Return (X, Y) of the center of cell containing provided text 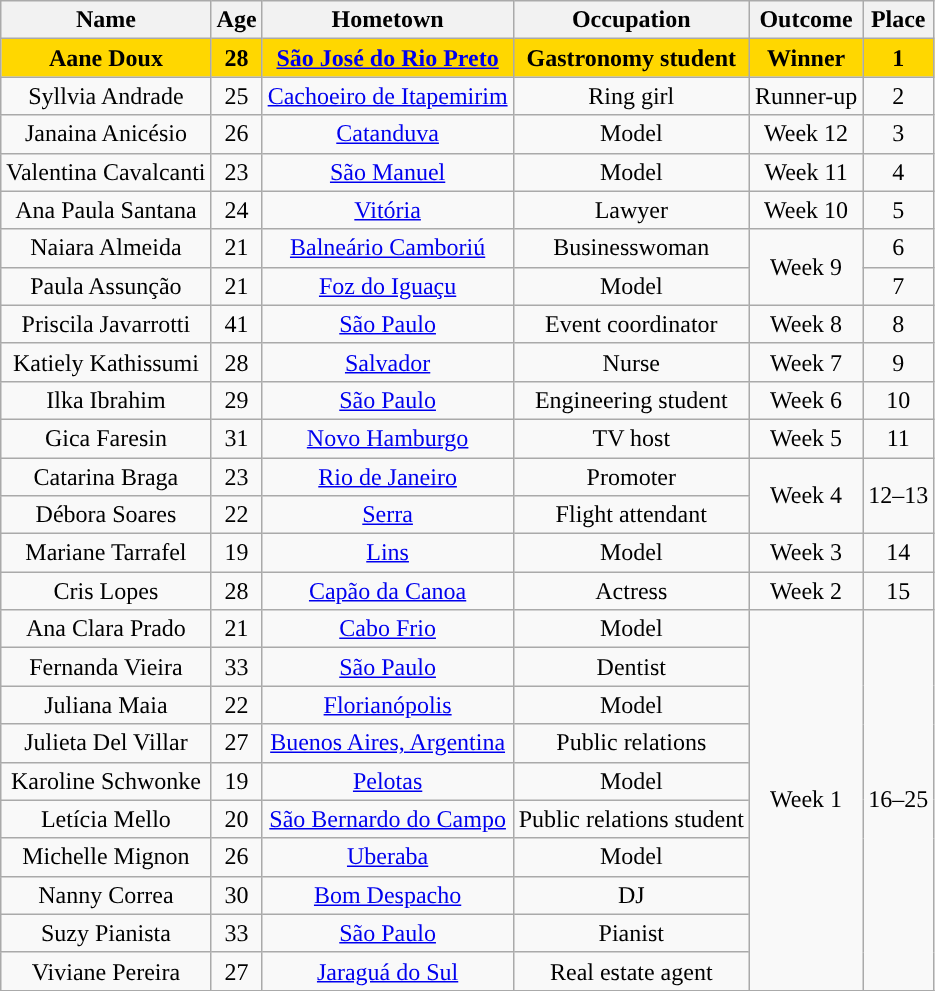
Valentina Cavalcanti (106, 172)
Syllvia Andrade (106, 96)
São José do Rio Preto (388, 58)
Gastronomy student (631, 58)
30 (236, 895)
41 (236, 324)
Mariane Tarrafel (106, 553)
São Bernardo do Campo (388, 819)
Foz do Iguaçu (388, 286)
Michelle Mignon (106, 857)
11 (898, 438)
Débora Soares (106, 515)
1 (898, 58)
24 (236, 210)
Vitória (388, 210)
Week 9 (806, 267)
Occupation (631, 20)
Suzy Pianista (106, 933)
Age (236, 20)
Cabo Frio (388, 629)
Outcome (806, 20)
Aane Doux (106, 58)
29 (236, 400)
Dentist (631, 667)
Priscila Javarrotti (106, 324)
Hometown (388, 20)
9 (898, 362)
Cris Lopes (106, 591)
25 (236, 96)
Winner (806, 58)
Viviane Pereira (106, 971)
Week 4 (806, 496)
Paula Assunção (106, 286)
Engineering student (631, 400)
Week 8 (806, 324)
Letícia Mello (106, 819)
Week 10 (806, 210)
16–25 (898, 800)
14 (898, 553)
Runner-up (806, 96)
4 (898, 172)
Ilka Ibrahim (106, 400)
10 (898, 400)
Rio de Janeiro (388, 477)
São Manuel (388, 172)
Catarina Braga (106, 477)
Balneário Camboriú (388, 248)
Catanduva (388, 134)
Nanny Correa (106, 895)
Gica Faresin (106, 438)
12–13 (898, 496)
TV host (631, 438)
31 (236, 438)
Place (898, 20)
Capão da Canoa (388, 591)
Week 5 (806, 438)
Uberaba (388, 857)
Real estate agent (631, 971)
Week 3 (806, 553)
Week 12 (806, 134)
20 (236, 819)
Pianist (631, 933)
Fernanda Vieira (106, 667)
Event coordinator (631, 324)
DJ (631, 895)
Buenos Aires, Argentina (388, 743)
Cachoeiro de Itapemirim (388, 96)
Actress (631, 591)
Julieta Del Villar (106, 743)
Lins (388, 553)
5 (898, 210)
Promoter (631, 477)
Ana Clara Prado (106, 629)
Week 7 (806, 362)
15 (898, 591)
Janaina Anicésio (106, 134)
Jaraguá do Sul (388, 971)
Katiely Kathissumi (106, 362)
6 (898, 248)
8 (898, 324)
Name (106, 20)
Week 11 (806, 172)
Ring girl (631, 96)
Ana Paula Santana (106, 210)
7 (898, 286)
2 (898, 96)
Serra (388, 515)
Salvador (388, 362)
Naiara Almeida (106, 248)
Pelotas (388, 781)
Week 1 (806, 800)
Businesswoman (631, 248)
Week 2 (806, 591)
Week 6 (806, 400)
Lawyer (631, 210)
3 (898, 134)
Flight attendant (631, 515)
Public relations (631, 743)
Nurse (631, 362)
Karoline Schwonke (106, 781)
Juliana Maia (106, 705)
Florianópolis (388, 705)
Novo Hamburgo (388, 438)
Bom Despacho (388, 895)
Public relations student (631, 819)
